Scan for the cell matching the given text and deliver its (X, Y) coordinate at center. 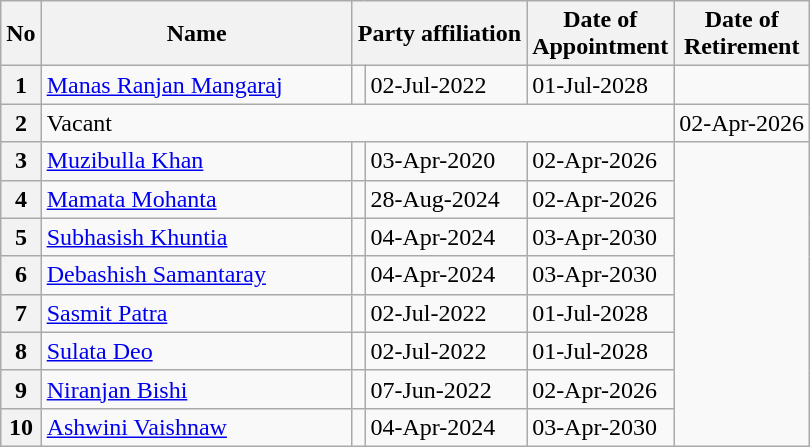
28-Aug-2024 (446, 199)
03-Apr-2020 (446, 161)
Subhasish Khuntia (196, 237)
07-Jun-2022 (446, 389)
9 (21, 389)
Vacant (358, 123)
Sulata Deo (196, 351)
Date of Retirement (742, 34)
Ashwini Vaishnaw (196, 427)
Muzibulla Khan (196, 161)
Name (196, 34)
2 (21, 123)
Date of Appointment (600, 34)
Niranjan Bishi (196, 389)
7 (21, 313)
Sasmit Patra (196, 313)
8 (21, 351)
No (21, 34)
4 (21, 199)
Mamata Mohanta (196, 199)
Manas Ranjan Mangaraj (196, 85)
10 (21, 427)
1 (21, 85)
3 (21, 161)
6 (21, 275)
Debashish Samantaray (196, 275)
5 (21, 237)
Party affiliation (439, 34)
